Find where the given text appears and provide that cell's center as (X, Y) coordinate. 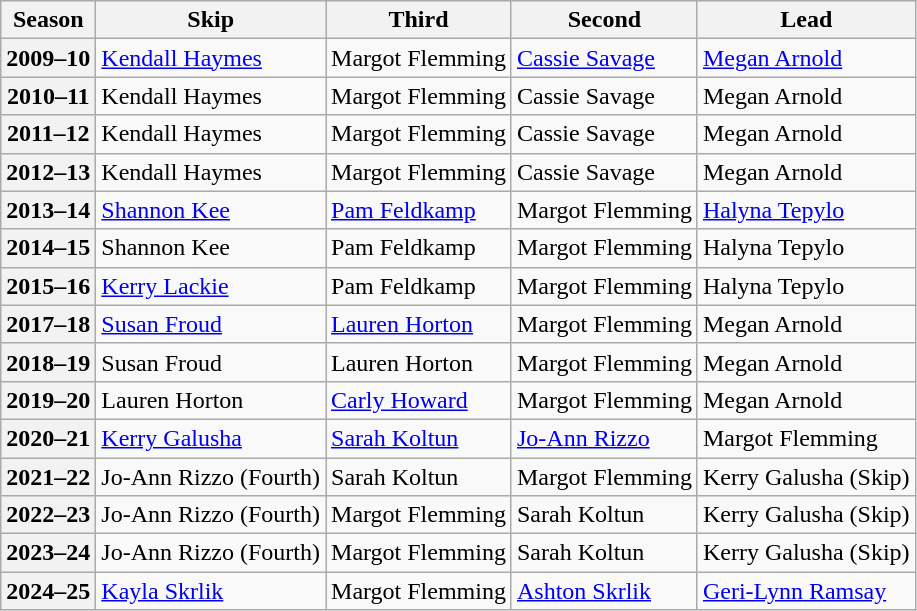
Lead (806, 20)
Carly Howard (419, 400)
Kerry Lackie (211, 286)
Second (604, 20)
2015–16 (48, 286)
2018–19 (48, 362)
Ashton Skrlik (604, 591)
2021–22 (48, 477)
Kerry Galusha (211, 438)
2022–23 (48, 515)
Third (419, 20)
2019–20 (48, 400)
2020–21 (48, 438)
2023–24 (48, 553)
Skip (211, 20)
2010–11 (48, 96)
2009–10 (48, 58)
2011–12 (48, 134)
Season (48, 20)
2024–25 (48, 591)
Kayla Skrlik (211, 591)
Geri-Lynn Ramsay (806, 591)
2013–14 (48, 210)
2012–13 (48, 172)
2014–15 (48, 248)
Jo-Ann Rizzo (604, 438)
2017–18 (48, 324)
